Return the [x, y] coordinate for the center point of the cell that contains the specified text.  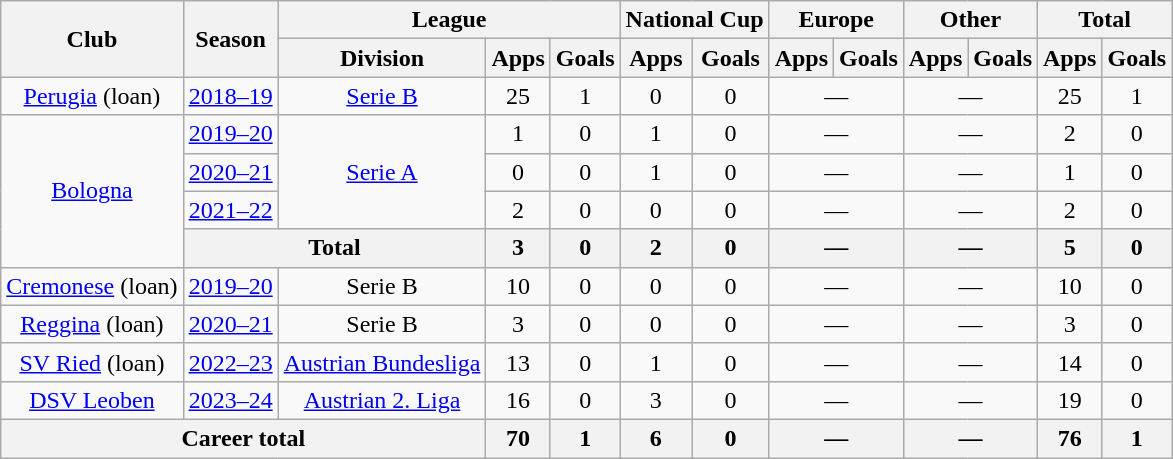
League [449, 20]
19 [1070, 400]
Cremonese (loan) [92, 286]
14 [1070, 362]
2021–22 [230, 210]
Austrian 2. Liga [382, 400]
76 [1070, 438]
Other [970, 20]
2018–19 [230, 96]
Europe [836, 20]
Bologna [92, 191]
6 [656, 438]
National Cup [694, 20]
Career total [244, 438]
Serie A [382, 172]
SV Ried (loan) [92, 362]
Club [92, 39]
70 [518, 438]
2023–24 [230, 400]
Reggina (loan) [92, 324]
5 [1070, 248]
13 [518, 362]
Austrian Bundesliga [382, 362]
2022–23 [230, 362]
DSV Leoben [92, 400]
Division [382, 58]
16 [518, 400]
Perugia (loan) [92, 96]
Season [230, 39]
